Search for the cell housing the specified text and yield its [X, Y] center coordinate. 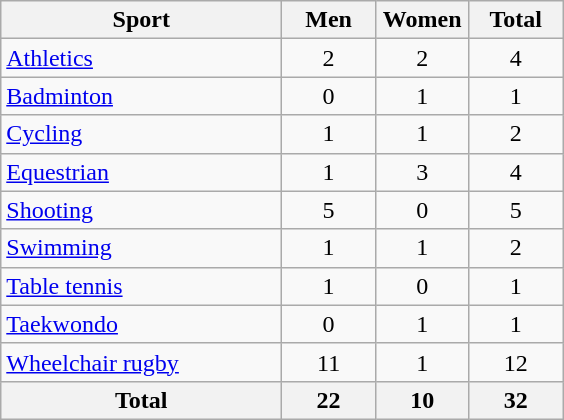
11 [329, 362]
22 [329, 400]
Cycling [142, 134]
Taekwondo [142, 324]
10 [422, 400]
3 [422, 172]
Swimming [142, 248]
Men [329, 20]
Athletics [142, 58]
Equestrian [142, 172]
Badminton [142, 96]
32 [516, 400]
Shooting [142, 210]
Wheelchair rugby [142, 362]
12 [516, 362]
Table tennis [142, 286]
Women [422, 20]
Sport [142, 20]
